Provide the [x, y] coordinate of the cell's center where the given text is located.  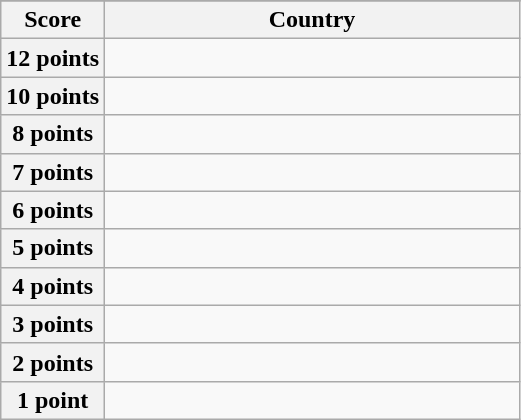
10 points [53, 96]
8 points [53, 134]
Country [312, 20]
1 point [53, 400]
3 points [53, 324]
6 points [53, 210]
5 points [53, 248]
7 points [53, 172]
Score [53, 20]
2 points [53, 362]
12 points [53, 58]
4 points [53, 286]
